Return [X, Y] of the center of cell containing provided text 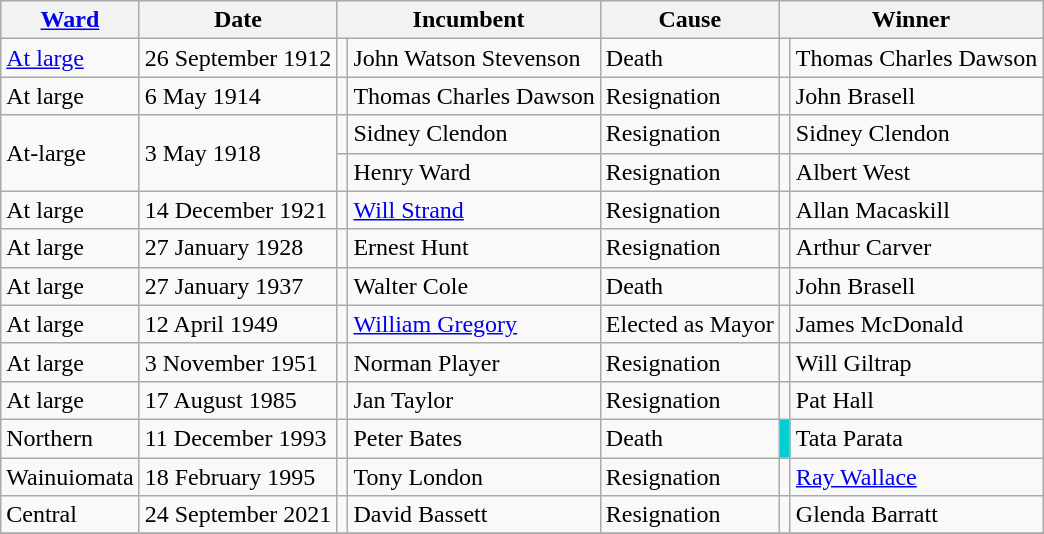
Wainuiomata [70, 477]
Central [70, 515]
Arthur Carver [916, 248]
Date [238, 20]
Glenda Barratt [916, 515]
14 December 1921 [238, 210]
18 February 1995 [238, 477]
David Bassett [474, 515]
At-large [70, 153]
26 September 1912 [238, 58]
24 September 2021 [238, 515]
6 May 1914 [238, 96]
Cause [690, 20]
James McDonald [916, 324]
Henry Ward [474, 172]
3 May 1918 [238, 153]
27 January 1937 [238, 286]
Peter Bates [474, 438]
Ray Wallace [916, 477]
Northern [70, 438]
11 December 1993 [238, 438]
Tony London [474, 477]
Allan Macaskill [916, 210]
12 April 1949 [238, 324]
27 January 1928 [238, 248]
Will Strand [474, 210]
Winner [910, 20]
Elected as Mayor [690, 324]
17 August 1985 [238, 400]
William Gregory [474, 324]
3 November 1951 [238, 362]
Ward [70, 20]
Will Giltrap [916, 362]
Walter Cole [474, 286]
Tata Parata [916, 438]
John Watson Stevenson [474, 58]
Incumbent [468, 20]
Pat Hall [916, 400]
Albert West [916, 172]
Ernest Hunt [474, 248]
Norman Player [474, 362]
Jan Taylor [474, 400]
